Return the [X, Y] coordinate for the center point of the cell that contains the specified text.  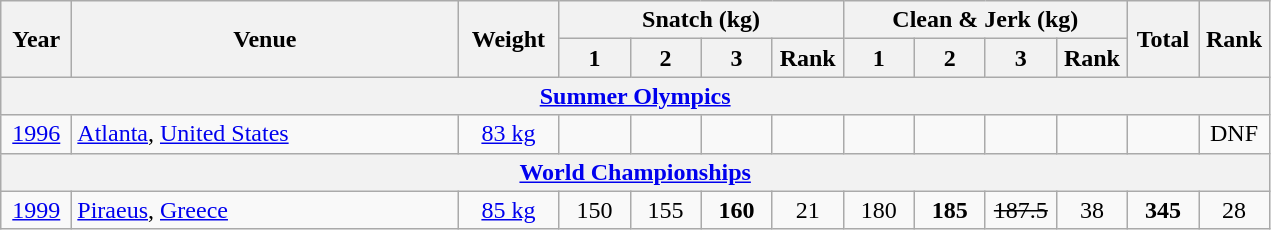
Venue [265, 39]
World Championships [636, 172]
21 [808, 210]
185 [950, 210]
Year [36, 39]
38 [1092, 210]
1996 [36, 134]
Clean & Jerk (kg) [985, 20]
DNF [1234, 134]
83 kg [508, 134]
160 [736, 210]
28 [1234, 210]
187.5 [1020, 210]
155 [666, 210]
150 [594, 210]
Atlanta, United States [265, 134]
Summer Olympics [636, 96]
1999 [36, 210]
180 [878, 210]
345 [1162, 210]
Snatch (kg) [701, 20]
Weight [508, 39]
Total [1162, 39]
Piraeus, Greece [265, 210]
85 kg [508, 210]
